Detect which cell encompasses the target text, then output its (X, Y) center coordinate. 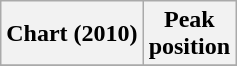
Peakposition (189, 34)
Chart (2010) (72, 34)
